Scan for the cell matching the given text and deliver its [x, y] coordinate at center. 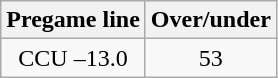
Pregame line [74, 20]
CCU –13.0 [74, 58]
53 [210, 58]
Over/under [210, 20]
